Return the [X, Y] coordinate for the center point of the cell that contains the specified text.  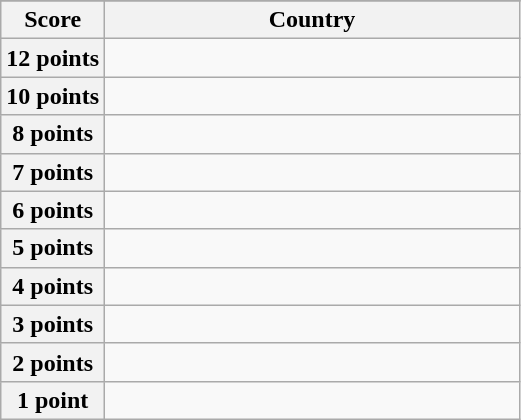
Score [53, 20]
1 point [53, 400]
10 points [53, 96]
2 points [53, 362]
5 points [53, 248]
6 points [53, 210]
12 points [53, 58]
Country [312, 20]
8 points [53, 134]
3 points [53, 324]
7 points [53, 172]
4 points [53, 286]
